Scan for the cell matching the given text and deliver its [X, Y] coordinate at center. 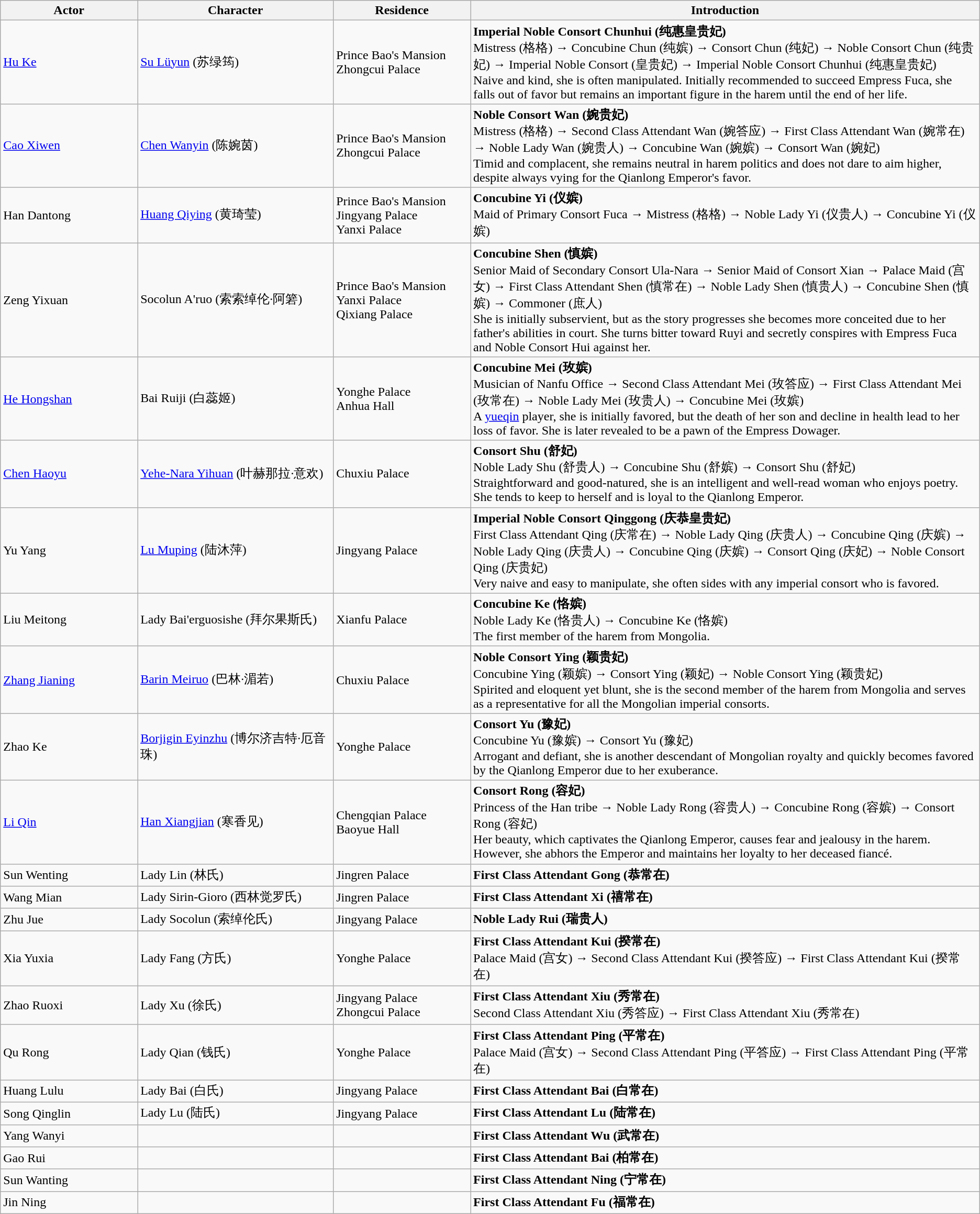
Wang Mian [69, 897]
First Class Attendant Wu (武常在) [726, 1136]
Introduction [726, 10]
Barin Meiruo (巴林·湄若) [236, 680]
Lady Fang (方氏) [236, 959]
Yu Yang [69, 550]
Lady Sirin-Gioro (西林觉罗氏) [236, 897]
Yang Wanyi [69, 1136]
First Class Attendant Ping (平常在)Palace Maid (宫女) → Second Class Attendant Ping (平答应) → First Class Attendant Ping (平常在) [726, 1052]
Prince Bao's MansionJingyang PalaceYanxi Palace [402, 215]
Jin Ning [69, 1203]
First Class Attendant Gong (恭常在) [726, 875]
Cao Xiwen [69, 146]
Zhao Ke [69, 747]
Chen Haoyu [69, 474]
Sun Wanting [69, 1180]
Xia Yuxia [69, 959]
Character [236, 10]
Lady Socolun (索绰伦氏) [236, 919]
Prince Bao's MansionYanxi PalaceQixiang Palace [402, 300]
Han Dantong [69, 215]
Huang Qiying (黄琦莹) [236, 215]
Sun Wenting [69, 875]
Jingyang PalaceZhongcui Palace [402, 1005]
First Class Attendant Xi (禧常在) [726, 897]
Gao Rui [69, 1158]
Hu Ke [69, 62]
Lu Muping (陆沐萍) [236, 550]
First Class Attendant Fu (福常在) [726, 1203]
Socolun A'ruo (索索绰伦·阿箬) [236, 300]
Han Xiangjian (寒香见) [236, 822]
Lady Bai'erguosishe (拜尔果斯氏) [236, 620]
Huang Lulu [69, 1091]
Su Lüyun (苏绿筠) [236, 62]
Lady Lin (林氏) [236, 875]
Noble Lady Rui (瑞贵人) [726, 919]
First Class Attendant Xiu (秀常在)Second Class Attendant Xiu (秀答应) → First Class Attendant Xiu (秀常在) [726, 1005]
Borjigin Eyinzhu (博尔济吉特·厄音珠) [236, 747]
First Class Attendant Kui (揆常在)Palace Maid (宫女) → Second Class Attendant Kui (揆答应) → First Class Attendant Kui (揆常在) [726, 959]
Song Qinglin [69, 1113]
First Class Attendant Bai (白常在) [726, 1091]
Concubine Ke (恪嫔)Noble Lady Ke (恪贵人) → Concubine Ke (恪嫔)The first member of the harem from Mongolia. [726, 620]
Xianfu Palace [402, 620]
First Class Attendant Bai (柏常在) [726, 1158]
Lady Lu (陆氏) [236, 1113]
Chengqian PalaceBaoyue Hall [402, 822]
Lady Qian (钱氏) [236, 1052]
Lady Xu (徐氏) [236, 1005]
Concubine Yi (仪嫔)Maid of Primary Consort Fuca → Mistress (格格) → Noble Lady Yi (仪贵人) → Concubine Yi (仪嫔) [726, 215]
Lady Bai (白氏) [236, 1091]
Li Qin [69, 822]
Chen Wanyin (陈婉茵) [236, 146]
Bai Ruiji (白蕊姬) [236, 399]
Zhu Jue [69, 919]
First Class Attendant Ning (宁常在) [726, 1180]
First Class Attendant Lu (陆常在) [726, 1113]
Zeng Yixuan [69, 300]
Yehe-Nara Yihuan (叶赫那拉·意欢) [236, 474]
Zhao Ruoxi [69, 1005]
He Hongshan [69, 399]
Qu Rong [69, 1052]
Yonghe PalaceAnhua Hall [402, 399]
Zhang Jianing [69, 680]
Liu Meitong [69, 620]
Residence [402, 10]
Actor [69, 10]
